Scan for the cell matching the given text and deliver its (x, y) coordinate at center. 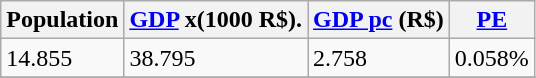
0.058% (492, 58)
2.758 (379, 58)
GDP pc (R$) (379, 20)
PE (492, 20)
14.855 (62, 58)
Population (62, 20)
GDP x(1000 R$). (216, 20)
38.795 (216, 58)
